For the text-containing cell, return its midpoint in (X, Y) coordinate format. 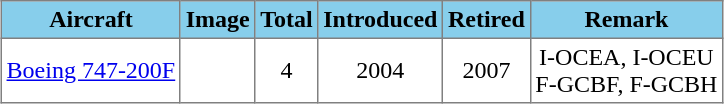
2007 (486, 70)
Total (286, 20)
Remark (626, 20)
Retired (486, 20)
I-OCEA, I-OCEUF-GCBF, F-GCBH (626, 70)
4 (286, 70)
2004 (380, 70)
Introduced (380, 20)
Aircraft (90, 20)
Boeing 747-200F (90, 70)
Image (217, 20)
